Extract the (x, y) coordinate from the center of the cell holding the provided text.  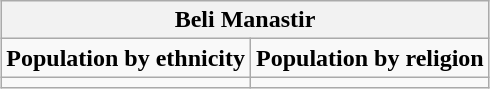
Beli Manastir (245, 20)
Population by ethnicity (126, 58)
Population by religion (370, 58)
